From the cell containing the given text, extract its center point as (X, Y) coordinate. 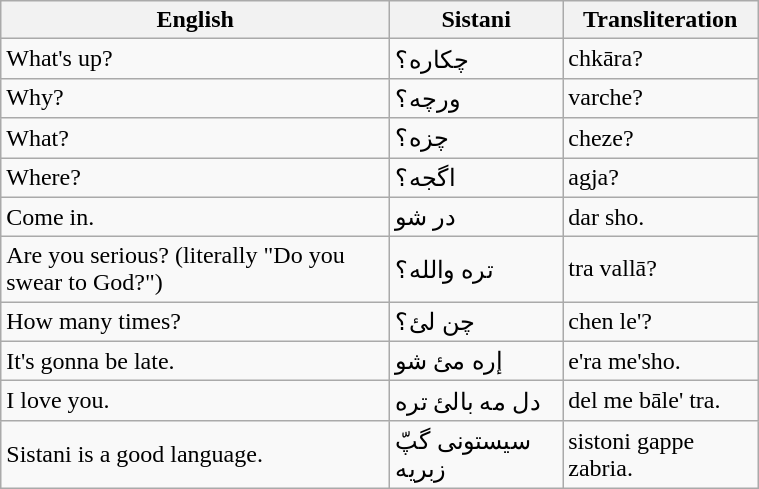
Sistani (476, 20)
اگجه؟ (476, 178)
tra vallā? (660, 270)
cheze? (660, 138)
I love you. (196, 401)
Are you serious? (literally "Do you swear to God?") (196, 270)
How many times? (196, 322)
dar sho. (660, 217)
e'ra me'sho. (660, 361)
سیستونی گپّ زبریه (476, 454)
sistoni gappe zabria. (660, 454)
agja? (660, 178)
chen le'? (660, 322)
Transliteration (660, 20)
دل مه بالئ تره (476, 401)
chkāra? (660, 59)
English (196, 20)
varche? (660, 98)
ورچه؟ (476, 98)
تره والله؟ (476, 270)
چن لئ؟ (476, 322)
در شو (476, 217)
Where? (196, 178)
چزه؟ (476, 138)
چکاره؟ (476, 59)
Why? (196, 98)
What's up? (196, 59)
Sistani is a good language. (196, 454)
What? (196, 138)
del me bāle' tra. (660, 401)
Come in. (196, 217)
It's gonna be late. (196, 361)
إره مئ شو (476, 361)
